Provide the [X, Y] coordinate of the cell's center where the given text is located.  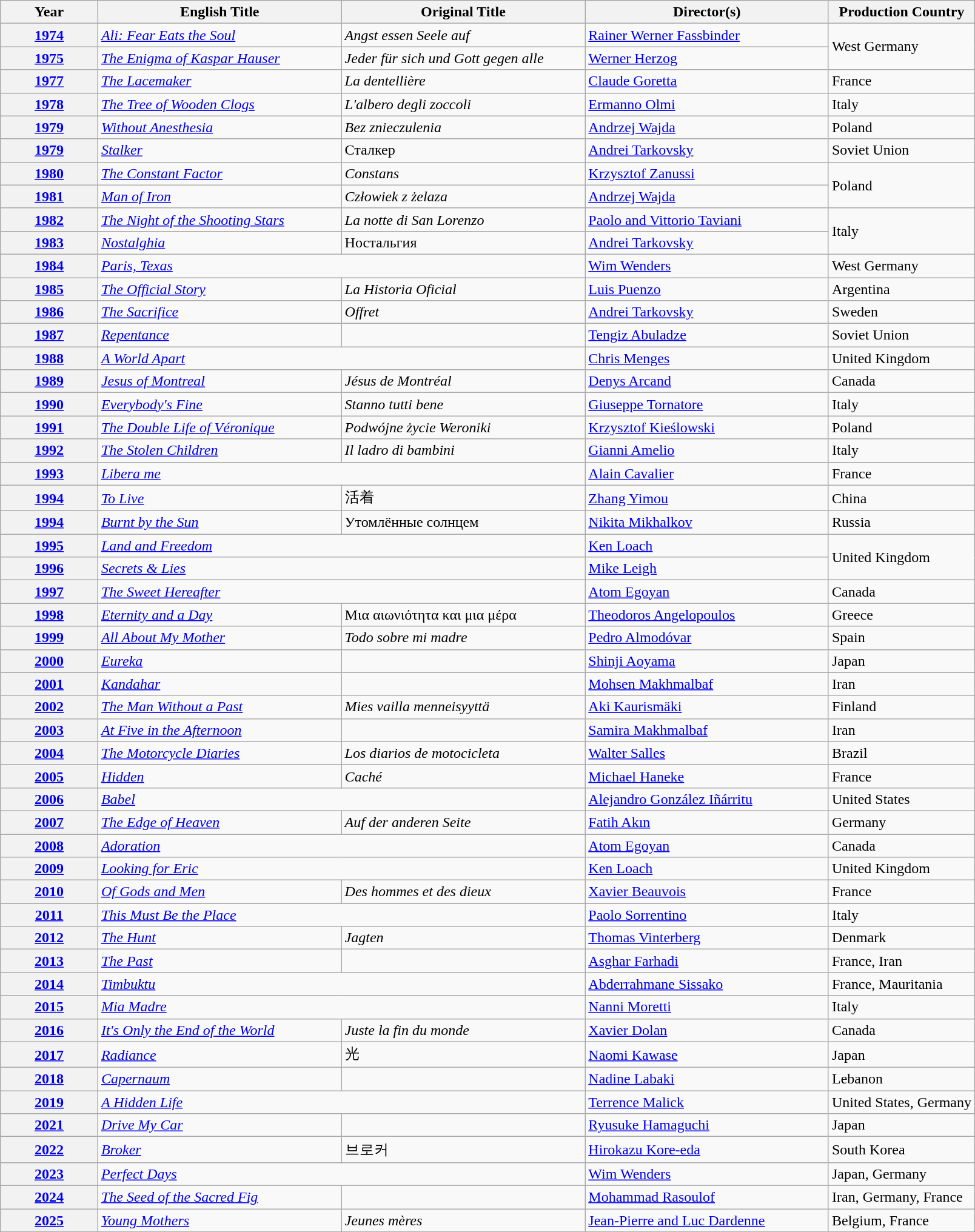
2006 [50, 799]
Ностальгия [463, 243]
Ali: Fear Eats the Soul [219, 35]
1975 [50, 58]
1992 [50, 450]
1991 [50, 427]
Hidden [219, 776]
Year [50, 12]
1986 [50, 312]
Mia Madre [341, 1007]
Jagten [463, 938]
1999 [50, 638]
Burnt by the Sun [219, 523]
1987 [50, 335]
United States [901, 799]
Samira Makhmalbaf [707, 730]
2014 [50, 984]
1998 [50, 615]
1985 [50, 289]
Eureka [219, 661]
2013 [50, 961]
2004 [50, 753]
The Edge of Heaven [219, 822]
Babel [341, 799]
Paris, Texas [341, 266]
Jeunes mères [463, 1220]
Denys Arcand [707, 381]
La Historia Oficial [463, 289]
The Stolen Children [219, 450]
Sweden [901, 312]
France, Mauritania [901, 984]
Germany [901, 822]
Il ladro di bambini [463, 450]
Argentina [901, 289]
Krzysztof Zanussi [707, 173]
1981 [50, 196]
2021 [50, 1125]
1977 [50, 81]
1980 [50, 173]
Ermanno Olmi [707, 104]
2016 [50, 1030]
Spain [901, 638]
The Sweet Hereafter [341, 592]
Repentance [219, 335]
Mohsen Makhmalbaf [707, 684]
Nikita Mikhalkov [707, 523]
브로커 [463, 1150]
At Five in the Afternoon [219, 730]
Offret [463, 312]
Rainer Werner Fassbinder [707, 35]
Original Title [463, 12]
Stalker [219, 150]
Jesus of Montreal [219, 381]
2023 [50, 1174]
Los diarios de motocicleta [463, 753]
Mohammad Rasoulof [707, 1197]
The Sacrifice [219, 312]
1978 [50, 104]
Сталкер [463, 150]
Japan, Germany [901, 1174]
Paolo Sorrentino [707, 915]
The Double Life of Véronique [219, 427]
Mies vailla menneisyyttä [463, 707]
The Constant Factor [219, 173]
Russia [901, 523]
The Tree of Wooden Clogs [219, 104]
Paolo and Vittorio Taviani [707, 219]
Libera me [341, 474]
1989 [50, 381]
Chris Menges [707, 358]
Утомлённые солнцем [463, 523]
A World Apart [341, 358]
Greece [901, 615]
The Lacemaker [219, 81]
1983 [50, 243]
This Must Be the Place [341, 915]
1984 [50, 266]
Jeder für sich und Gott gegen alle [463, 58]
Todo sobre mi madre [463, 638]
1974 [50, 35]
The Past [219, 961]
2005 [50, 776]
2012 [50, 938]
Denmark [901, 938]
2003 [50, 730]
Tengiz Abuladze [707, 335]
2018 [50, 1079]
2002 [50, 707]
2019 [50, 1102]
Young Mothers [219, 1220]
Alejandro González Iñárritu [707, 799]
La dentellière [463, 81]
Krzysztof Kieślowski [707, 427]
Człowiek z żelaza [463, 196]
Luis Puenzo [707, 289]
The Official Story [219, 289]
2010 [50, 892]
Nostalghia [219, 243]
Looking for Eric [341, 869]
A Hidden Life [341, 1102]
Thomas Vinterberg [707, 938]
2000 [50, 661]
Nanni Moretti [707, 1007]
L'albero degli zoccoli [463, 104]
Juste la fin du monde [463, 1030]
Werner Herzog [707, 58]
Hirokazu Kore-eda [707, 1150]
2011 [50, 915]
Xavier Dolan [707, 1030]
Brazil [901, 753]
Walter Salles [707, 753]
2008 [50, 846]
Caché [463, 776]
2007 [50, 822]
The Hunt [219, 938]
La notte di San Lorenzo [463, 219]
Eternity and a Day [219, 615]
Fatih Akın [707, 822]
Auf der anderen Seite [463, 822]
1996 [50, 569]
English Title [219, 12]
Shinji Aoyama [707, 661]
Of Gods and Men [219, 892]
Xavier Beauvois [707, 892]
2022 [50, 1150]
Ryusuke Hamaguchi [707, 1125]
Man of Iron [219, 196]
Nadine Labaki [707, 1079]
Giuseppe Tornatore [707, 404]
1988 [50, 358]
France, Iran [901, 961]
Kandahar [219, 684]
活着 [463, 498]
Abderrahmane Sissako [707, 984]
To Live [219, 498]
Jean-Pierre and Luc Dardenne [707, 1220]
Pedro Almodóvar [707, 638]
Drive My Car [219, 1125]
Production Country [901, 12]
Belgium, France [901, 1220]
Aki Kaurismäki [707, 707]
2001 [50, 684]
1990 [50, 404]
Angst essen Seele auf [463, 35]
The Seed of the Sacred Fig [219, 1197]
China [901, 498]
Radiance [219, 1055]
Broker [219, 1150]
2024 [50, 1197]
Naomi Kawase [707, 1055]
2009 [50, 869]
Perfect Days [341, 1174]
Alain Cavalier [707, 474]
Director(s) [707, 12]
Finland [901, 707]
The Motorcycle Diaries [219, 753]
Timbuktu [341, 984]
The Enigma of Kaspar Hauser [219, 58]
Constans [463, 173]
Theodoros Angelopoulos [707, 615]
Jésus de Montréal [463, 381]
Asghar Farhadi [707, 961]
Everybody's Fine [219, 404]
Gianni Amelio [707, 450]
The Man Without a Past [219, 707]
Iran, Germany, France [901, 1197]
2017 [50, 1055]
Land and Freedom [341, 546]
Mike Leigh [707, 569]
South Korea [901, 1150]
Capernaum [219, 1079]
2015 [50, 1007]
It's Only the End of the World [219, 1030]
Μια αιωνιότητα και μια μέρα [463, 615]
1982 [50, 219]
1995 [50, 546]
1993 [50, 474]
Podwójne życie Weroniki [463, 427]
Without Anesthesia [219, 127]
1997 [50, 592]
光 [463, 1055]
Stanno tutti bene [463, 404]
Terrence Malick [707, 1102]
United States, Germany [901, 1102]
Adoration [341, 846]
Bez znieczulenia [463, 127]
Michael Haneke [707, 776]
Secrets & Lies [341, 569]
2025 [50, 1220]
All About My Mother [219, 638]
Lebanon [901, 1079]
Des hommes et des dieux [463, 892]
The Night of the Shooting Stars [219, 219]
Zhang Yimou [707, 498]
Claude Goretta [707, 81]
